Output the (x, y) coordinate of the center of the cell containing the given text.  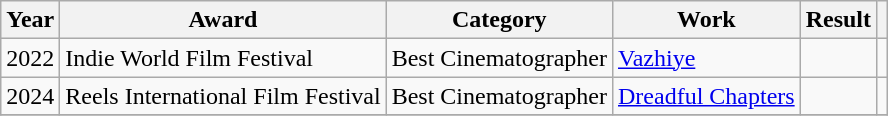
Work (706, 20)
Dreadful Chapters (706, 96)
Category (499, 20)
2024 (30, 96)
Reels International Film Festival (223, 96)
Award (223, 20)
Vazhiye (706, 58)
Year (30, 20)
Indie World Film Festival (223, 58)
Result (838, 20)
2022 (30, 58)
